Extract the [x, y] coordinate from the center of the cell holding the provided text.  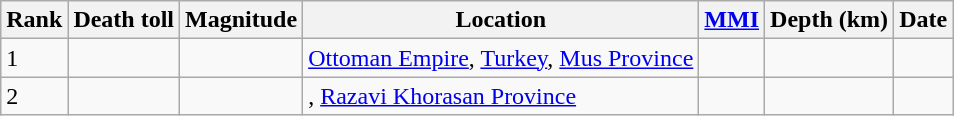
Date [924, 20]
Depth (km) [830, 20]
2 [34, 96]
Location [501, 20]
Magnitude [242, 20]
Ottoman Empire, Turkey, Mus Province [501, 58]
, Razavi Khorasan Province [501, 96]
MMI [732, 20]
1 [34, 58]
Death toll [124, 20]
Rank [34, 20]
